Provide the (X, Y) coordinate of the cell's center where the given text is located.  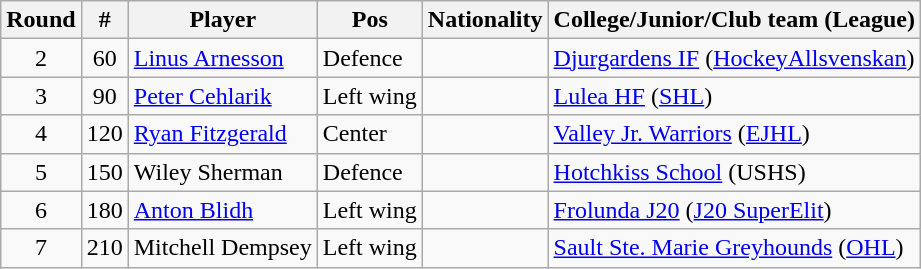
90 (104, 96)
Sault Ste. Marie Greyhounds (OHL) (734, 248)
4 (41, 134)
150 (104, 172)
Anton Blidh (222, 210)
Mitchell Dempsey (222, 248)
60 (104, 58)
Peter Cehlarik (222, 96)
3 (41, 96)
Ryan Fitzgerald (222, 134)
210 (104, 248)
Djurgardens IF (HockeyAllsvenskan) (734, 58)
120 (104, 134)
Player (222, 20)
Hotchkiss School (USHS) (734, 172)
Center (370, 134)
180 (104, 210)
7 (41, 248)
Round (41, 20)
2 (41, 58)
Wiley Sherman (222, 172)
6 (41, 210)
5 (41, 172)
# (104, 20)
Lulea HF (SHL) (734, 96)
Nationality (485, 20)
Frolunda J20 (J20 SuperElit) (734, 210)
College/Junior/Club team (League) (734, 20)
Valley Jr. Warriors (EJHL) (734, 134)
Pos (370, 20)
Linus Arnesson (222, 58)
